For the text-containing cell, return its midpoint in [X, Y] coordinate format. 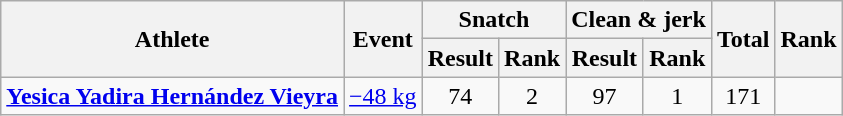
1 [677, 96]
Yesica Yadira Hernández Vieyra [172, 96]
97 [605, 96]
Event [384, 39]
2 [532, 96]
Snatch [494, 20]
Total [743, 39]
−48 kg [384, 96]
Athlete [172, 39]
171 [743, 96]
74 [460, 96]
Clean & jerk [639, 20]
